Scan for the cell matching the given text and deliver its [X, Y] coordinate at center. 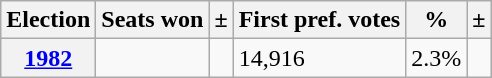
2.3% [436, 58]
Election [48, 20]
Seats won [152, 20]
First pref. votes [320, 20]
14,916 [320, 58]
1982 [48, 58]
% [436, 20]
